Extract the [x, y] coordinate from the center of the cell holding the provided text.  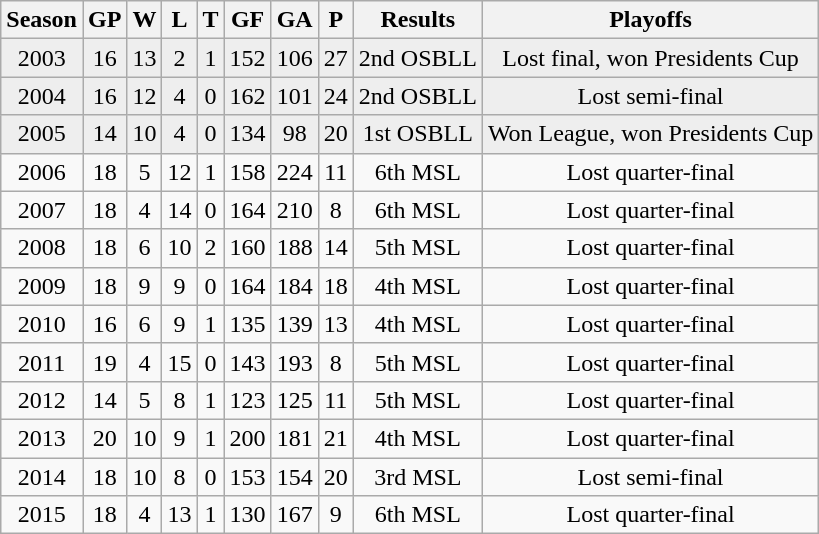
2014 [42, 477]
Season [42, 20]
101 [294, 96]
184 [294, 286]
152 [248, 58]
24 [336, 96]
2007 [42, 210]
167 [294, 515]
W [144, 20]
130 [248, 515]
2013 [42, 438]
1st OSBLL [418, 134]
P [336, 20]
Lost final, won Presidents Cup [650, 58]
125 [294, 400]
2003 [42, 58]
188 [294, 248]
2006 [42, 172]
GF [248, 20]
193 [294, 362]
2004 [42, 96]
135 [248, 324]
19 [104, 362]
3rd MSL [418, 477]
2009 [42, 286]
21 [336, 438]
160 [248, 248]
2011 [42, 362]
27 [336, 58]
143 [248, 362]
GA [294, 20]
2012 [42, 400]
134 [248, 134]
Won League, won Presidents Cup [650, 134]
T [210, 20]
154 [294, 477]
158 [248, 172]
Playoffs [650, 20]
15 [180, 362]
200 [248, 438]
Results [418, 20]
2010 [42, 324]
162 [248, 96]
153 [248, 477]
139 [294, 324]
2015 [42, 515]
GP [104, 20]
224 [294, 172]
2005 [42, 134]
181 [294, 438]
L [180, 20]
106 [294, 58]
123 [248, 400]
2008 [42, 248]
210 [294, 210]
98 [294, 134]
